Scan for the cell matching the given text and deliver its [X, Y] coordinate at center. 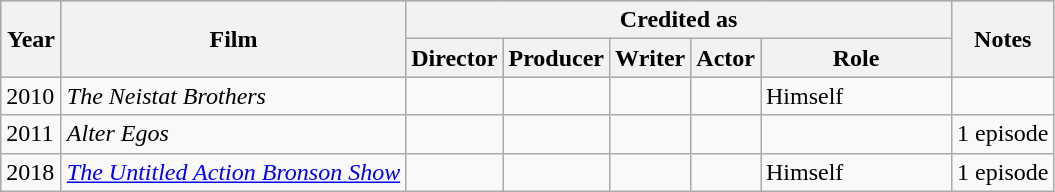
Film [233, 39]
Role [856, 58]
Year [32, 39]
Alter Egos [233, 134]
The Neistat Brothers [233, 96]
Credited as [679, 20]
2011 [32, 134]
Producer [556, 58]
Director [454, 58]
Notes [1003, 39]
2018 [32, 172]
The Untitled Action Bronson Show [233, 172]
2010 [32, 96]
Actor [726, 58]
Writer [650, 58]
